Search for the cell housing the specified text and yield its [X, Y] center coordinate. 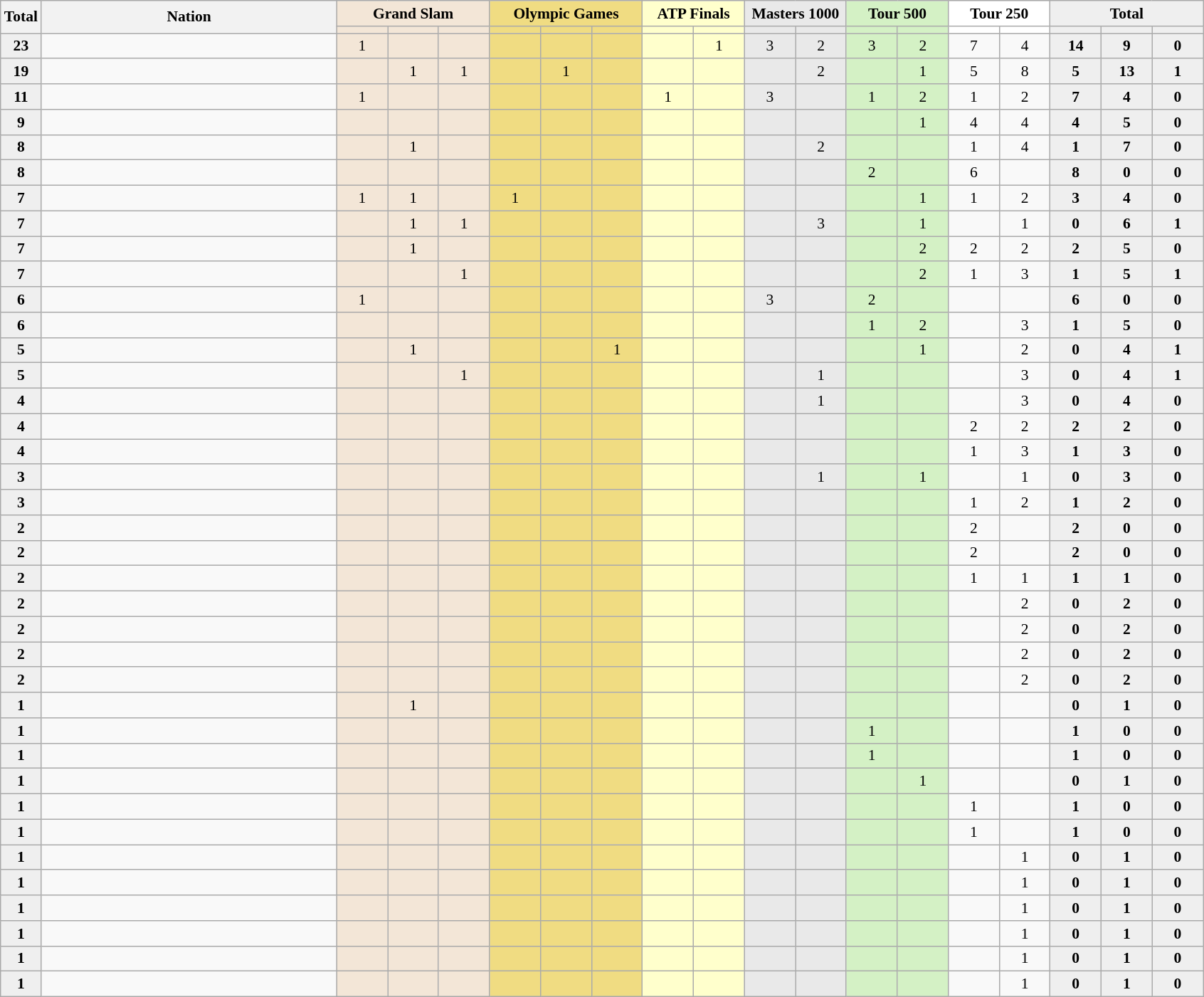
Masters 1000 [796, 14]
23 [21, 46]
Tour 500 [897, 14]
ATP Finals [693, 14]
19 [21, 72]
Nation [189, 17]
13 [1127, 72]
Olympic Games [566, 14]
Tour 250 [999, 14]
11 [21, 97]
Grand Slam [413, 14]
14 [1076, 46]
